From the cell containing the given text, extract its center point as (x, y) coordinate. 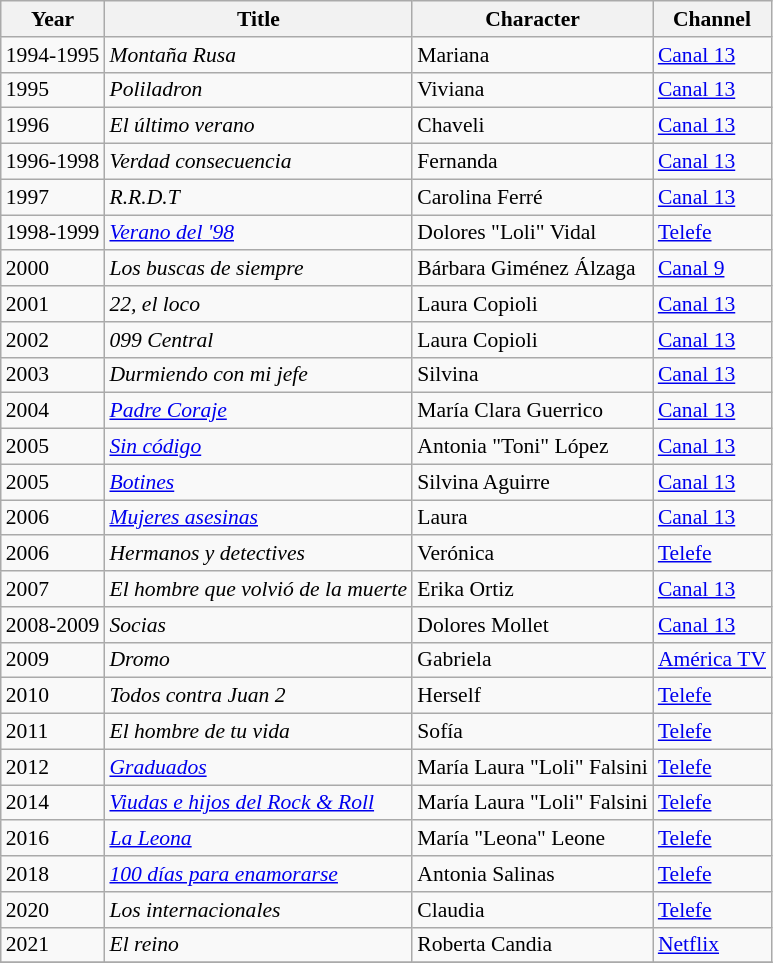
Chaveli (532, 126)
Roberta Candia (532, 945)
Todos contra Juan 2 (258, 696)
Mariana (532, 55)
2001 (53, 304)
Fernanda (532, 162)
Silvina (532, 375)
Durmiendo con mi jefe (258, 375)
Los buscas de siempre (258, 269)
Gabriela (532, 660)
Montaña Rusa (258, 55)
Sofía (532, 732)
Antonia "Toni" López (532, 447)
Verónica (532, 554)
099 Central (258, 340)
Laura (532, 518)
Carolina Ferré (532, 197)
2010 (53, 696)
Los internacionales (258, 910)
El hombre de tu vida (258, 732)
Dromo (258, 660)
2000 (53, 269)
2009 (53, 660)
Verdad consecuencia (258, 162)
2002 (53, 340)
1998-1999 (53, 233)
El hombre que volvió de la muerte (258, 589)
Bárbara Giménez Álzaga (532, 269)
2003 (53, 375)
Socias (258, 625)
América TV (712, 660)
2008-2009 (53, 625)
2014 (53, 803)
1996-1998 (53, 162)
Viviana (532, 90)
Verano del '98 (258, 233)
Dolores Mollet (532, 625)
Erika Ortiz (532, 589)
Canal 9 (712, 269)
Claudia (532, 910)
Antonia Salinas (532, 874)
Viudas e hijos del Rock & Roll (258, 803)
2016 (53, 839)
2018 (53, 874)
2020 (53, 910)
Year (53, 19)
El último verano (258, 126)
2021 (53, 945)
Botines (258, 482)
2011 (53, 732)
Channel (712, 19)
R.R.D.T (258, 197)
2007 (53, 589)
Mujeres asesinas (258, 518)
Herself (532, 696)
100 días para enamorarse (258, 874)
1997 (53, 197)
Hermanos y detectives (258, 554)
La Leona (258, 839)
María "Leona" Leone (532, 839)
22, el loco (258, 304)
Sin código (258, 447)
1995 (53, 90)
2012 (53, 767)
Dolores "Loli" Vidal (532, 233)
El reino (258, 945)
Silvina Aguirre (532, 482)
Character (532, 19)
2004 (53, 411)
1996 (53, 126)
Graduados (258, 767)
Netflix (712, 945)
Poliladron (258, 90)
1994-1995 (53, 55)
Padre Coraje (258, 411)
Title (258, 19)
María Clara Guerrico (532, 411)
